Locate the cell with the specified text and output its (X, Y) center coordinate. 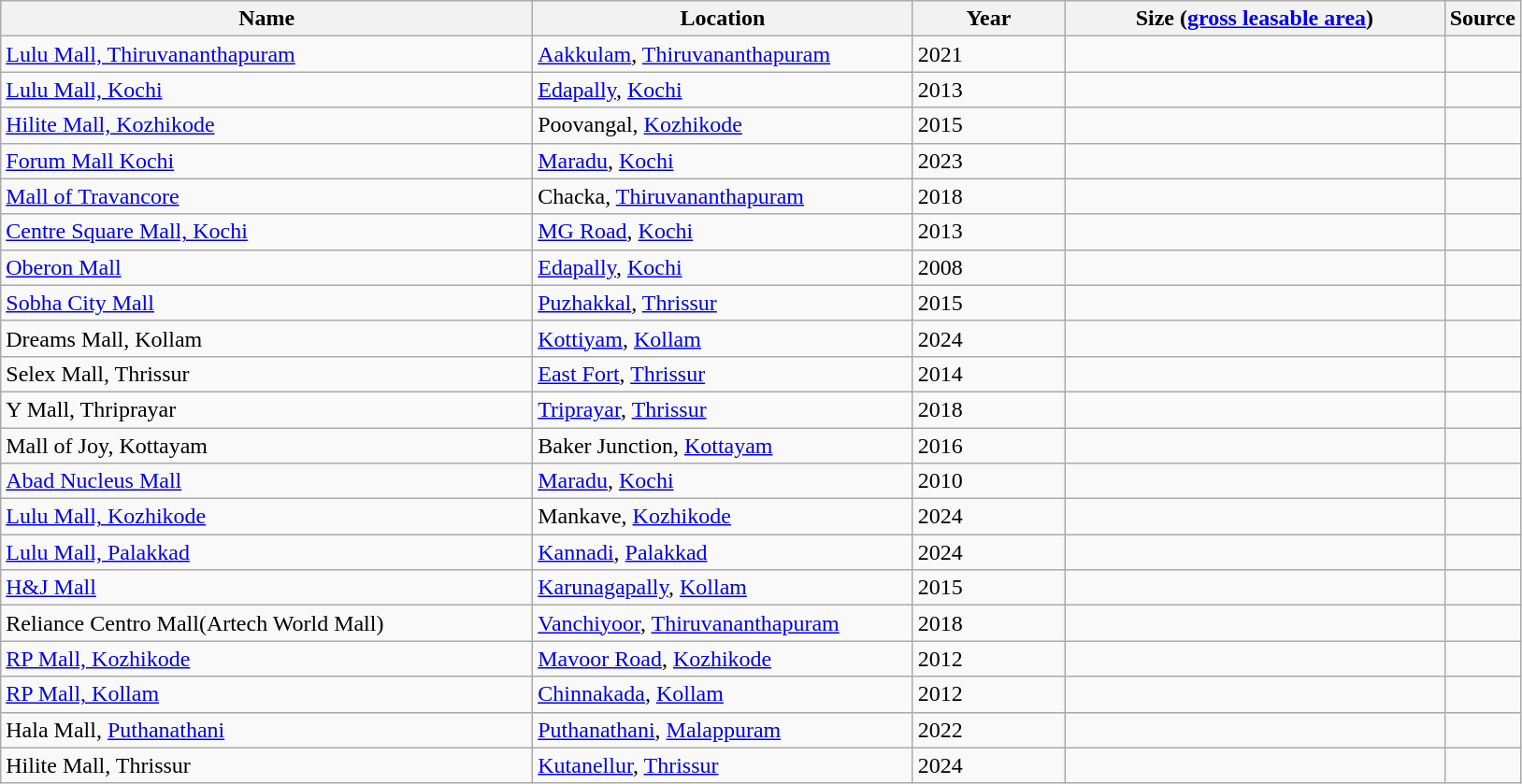
East Fort, Thrissur (723, 374)
Chacka, Thiruvananthapuram (723, 196)
Sobha City Mall (267, 303)
Abad Nucleus Mall (267, 481)
Vanchiyoor, Thiruvananthapuram (723, 623)
RP Mall, Kollam (267, 694)
Aakkulam, Thiruvananthapuram (723, 54)
Mankave, Kozhikode (723, 517)
2010 (989, 481)
H&J Mall (267, 588)
2016 (989, 446)
Year (989, 19)
Lulu Mall, Kochi (267, 90)
Puthanathani, Malappuram (723, 730)
Mavoor Road, Kozhikode (723, 659)
2008 (989, 267)
Centre Square Mall, Kochi (267, 232)
Chinnakada, Kollam (723, 694)
Mall of Joy, Kottayam (267, 446)
MG Road, Kochi (723, 232)
Mall of Travancore (267, 196)
Hala Mall, Puthanathani (267, 730)
2022 (989, 730)
2023 (989, 161)
Size (gross leasable area) (1255, 19)
Poovangal, Kozhikode (723, 125)
Forum Mall Kochi (267, 161)
Lulu Mall, Kozhikode (267, 517)
Karunagapally, Kollam (723, 588)
Puzhakkal, Thrissur (723, 303)
Location (723, 19)
Kottiyam, Kollam (723, 338)
Kutanellur, Thrissur (723, 765)
RP Mall, Kozhikode (267, 659)
Lulu Mall, Thiruvananthapuram (267, 54)
Hilite Mall, Kozhikode (267, 125)
Source (1483, 19)
Kannadi, Palakkad (723, 552)
Name (267, 19)
Y Mall, Thriprayar (267, 409)
2021 (989, 54)
Selex Mall, Thrissur (267, 374)
Reliance Centro Mall(Artech World Mall) (267, 623)
Hilite Mall, Thrissur (267, 765)
Triprayar, Thrissur (723, 409)
Dreams Mall, Kollam (267, 338)
Baker Junction, Kottayam (723, 446)
Oberon Mall (267, 267)
2014 (989, 374)
Lulu Mall, Palakkad (267, 552)
